Extract the (x, y) coordinate from the center of the cell holding the provided text.  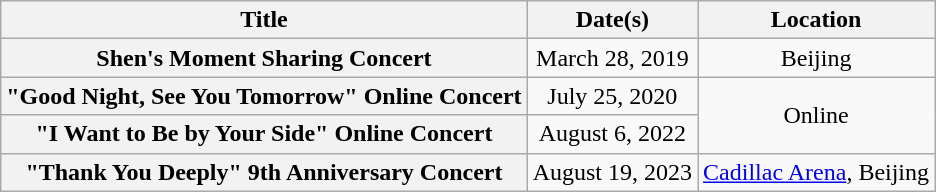
"Thank You Deeply" 9th Anniversary Concert (264, 172)
Cadillac Arena, Beijing (816, 172)
"Good Night, See You Tomorrow" Online Concert (264, 96)
August 19, 2023 (612, 172)
August 6, 2022 (612, 134)
"I Want to Be by Your Side" Online Concert (264, 134)
March 28, 2019 (612, 58)
Location (816, 20)
Title (264, 20)
Online (816, 115)
Beijing (816, 58)
Shen's Moment Sharing Concert (264, 58)
July 25, 2020 (612, 96)
Date(s) (612, 20)
